Identify which cell holds the provided text, then report its [x, y] central coordinate. 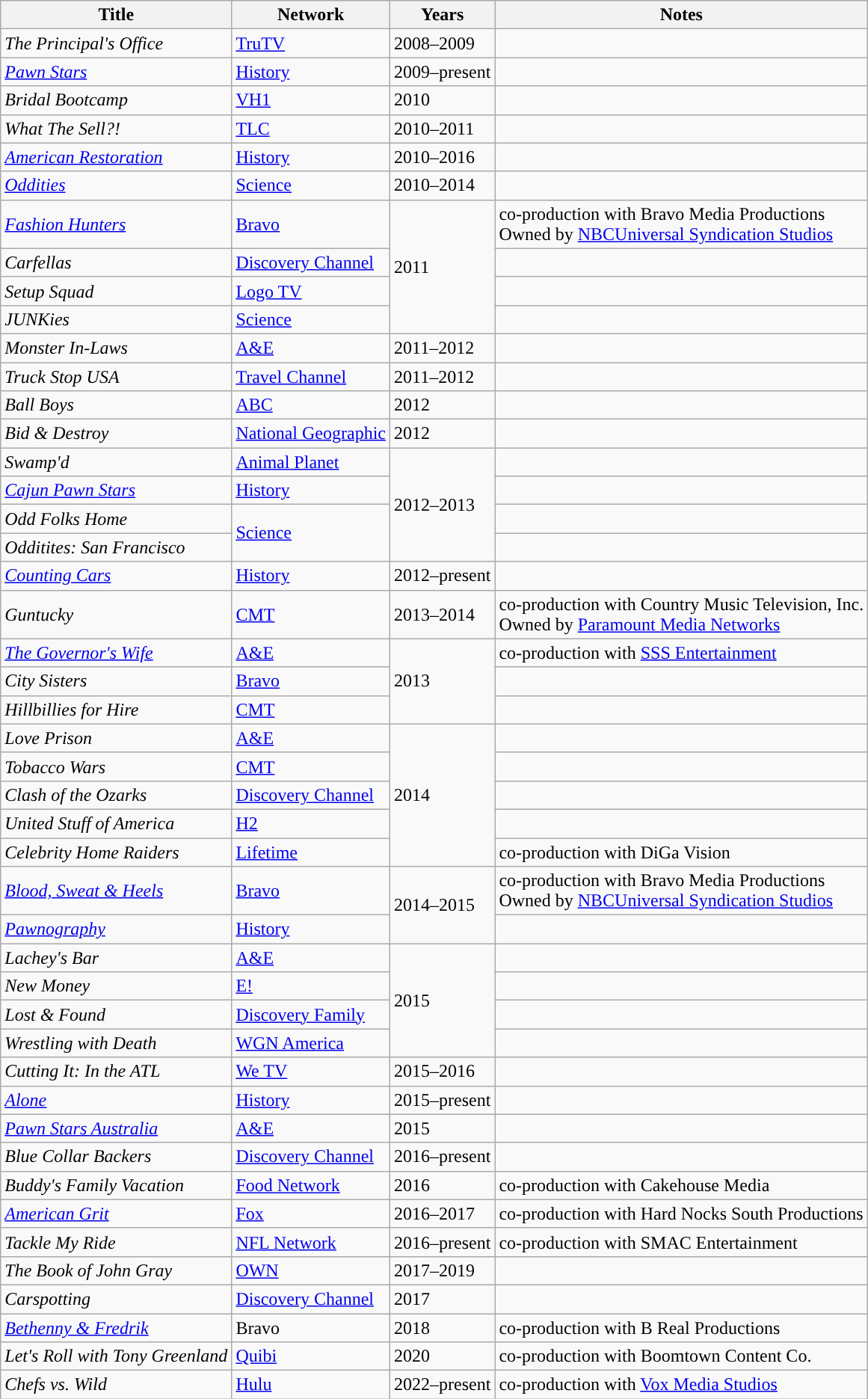
Discovery Family [311, 1015]
Lifetime [311, 852]
co-production with Vox Media Studios [682, 1385]
Pawn Stars [117, 72]
Bid & Destroy [117, 434]
Carspotting [117, 1299]
Hulu [311, 1385]
2022–present [443, 1385]
Cajun Pawn Stars [117, 491]
Fashion Hunters [117, 224]
American Restoration [117, 157]
Tobacco Wars [117, 766]
New Money [117, 986]
VH1 [311, 100]
WGN America [311, 1043]
2018 [443, 1327]
Celebrity Home Raiders [117, 852]
The Governor's Wife [117, 653]
Blood, Sweat & Heels [117, 891]
Love Prison [117, 738]
Buddy's Family Vacation [117, 1185]
Counting Cars [117, 576]
Alone [117, 1100]
2010–2011 [443, 129]
Hillbillies for Hire [117, 710]
ABC [311, 405]
American Grit [117, 1214]
Network [311, 15]
Fox [311, 1214]
The Book of John Gray [117, 1270]
What The Sell?! [117, 129]
United Stuff of America [117, 823]
JUNKies [117, 319]
Bridal Bootcamp [117, 100]
co-production with Country Music Television, Inc.Owned by Paramount Media Networks [682, 615]
co-production with SSS Entertainment [682, 653]
Truck Stop USA [117, 376]
The Principal's Office [117, 43]
NFL Network [311, 1242]
co-production with SMAC Entertainment [682, 1242]
Chefs vs. Wild [117, 1385]
2010–2016 [443, 157]
2017 [443, 1299]
2015–present [443, 1100]
Lachey's Bar [117, 958]
Guntucky [117, 615]
National Geographic [311, 434]
Monster In-Laws [117, 348]
Logo TV [311, 291]
Clash of the Ozarks [117, 795]
Pawnography [117, 929]
2012–present [443, 576]
Lost & Found [117, 1015]
2012–2013 [443, 505]
Oddities [117, 185]
Setup Squad [117, 291]
Years [443, 15]
co-production with B Real Productions [682, 1327]
2010 [443, 100]
TruTV [311, 43]
Blue Collar Backers [117, 1157]
Animal Planet [311, 462]
Notes [682, 15]
2011 [443, 266]
Travel Channel [311, 376]
2009–present [443, 72]
co-production with DiGa Vision [682, 852]
H2 [311, 823]
2020 [443, 1356]
Let's Roll with Tony Greenland [117, 1356]
Pawn Stars Australia [117, 1128]
co-production with Boomtown Content Co. [682, 1356]
Bethenny & Fredrik [117, 1327]
Swamp'd [117, 462]
Quibi [311, 1356]
Ball Boys [117, 405]
co-production with Cakehouse Media [682, 1185]
Odditites: San Francisco [117, 547]
2016–2017 [443, 1214]
2017–2019 [443, 1270]
We TV [311, 1071]
2013 [443, 681]
Tackle My Ride [117, 1242]
OWN [311, 1270]
Carfellas [117, 262]
Odd Folks Home [117, 519]
2014 [443, 795]
City Sisters [117, 681]
2010–2014 [443, 185]
2015–2016 [443, 1071]
co-production with Hard Nocks South Productions [682, 1214]
E! [311, 986]
Title [117, 15]
Food Network [311, 1185]
Cutting It: In the ATL [117, 1071]
2014–2015 [443, 905]
2016 [443, 1185]
Wrestling with Death [117, 1043]
2013–2014 [443, 615]
TLC [311, 129]
2008–2009 [443, 43]
